Capture the cell that displays the provided text and extract its [x, y] central coordinate. 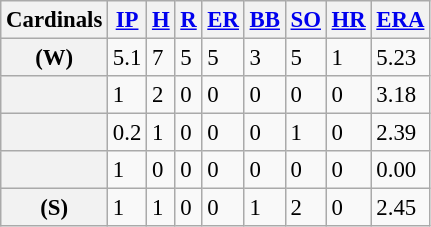
0.2 [128, 133]
ERA [400, 20]
3.18 [400, 95]
5.1 [128, 58]
Cardinals [54, 20]
H [161, 20]
2.45 [400, 208]
R [188, 20]
BB [264, 20]
(S) [54, 208]
IP [128, 20]
HR [348, 20]
0.00 [400, 170]
5.23 [400, 58]
SO [306, 20]
ER [223, 20]
2.39 [400, 133]
(W) [54, 58]
7 [161, 58]
3 [264, 58]
